Output the [x, y] coordinate of the center of the cell containing the given text.  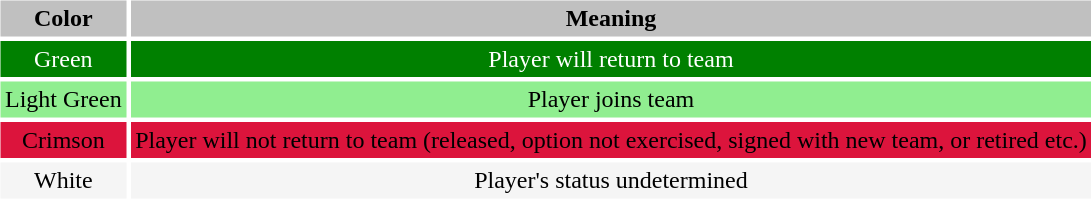
Green [63, 59]
Crimson [63, 140]
Color [63, 18]
Light Green [63, 100]
White [63, 180]
